Identify which cell holds the provided text, then report its (x, y) central coordinate. 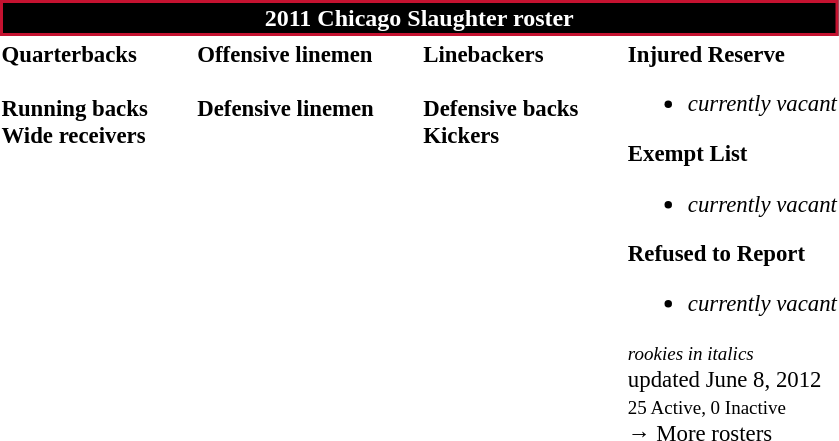
2011 Chicago Slaughter roster (419, 18)
